Detect which cell encompasses the target text, then output its (x, y) center coordinate. 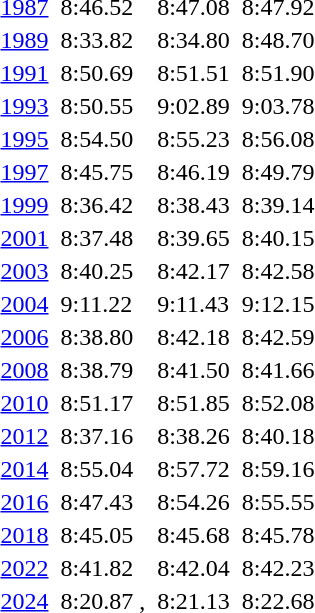
8:50.69 (103, 73)
8:55.04 (103, 469)
8:37.16 (103, 436)
8:40.25 (103, 271)
8:38.43 (194, 205)
8:34.80 (194, 40)
8:46.19 (194, 172)
8:38.79 (103, 370)
8:33.82 (103, 40)
8:45.05 (103, 535)
9:02.89 (194, 106)
8:38.26 (194, 436)
8:54.50 (103, 139)
8:41.82 (103, 568)
8:47.43 (103, 502)
8:51.85 (194, 403)
8:37.48 (103, 238)
8:51.51 (194, 73)
8:57.72 (194, 469)
8:50.55 (103, 106)
8:42.18 (194, 337)
8:45.68 (194, 535)
8:42.17 (194, 271)
8:54.26 (194, 502)
8:42.04 (194, 568)
8:36.42 (103, 205)
9:11.43 (194, 304)
8:45.75 (103, 172)
9:11.22 (103, 304)
8:51.17 (103, 403)
8:38.80 (103, 337)
8:55.23 (194, 139)
8:41.50 (194, 370)
8:39.65 (194, 238)
